Return the [X, Y] coordinate for the center point of the cell that contains the specified text.  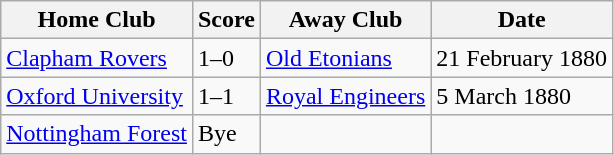
Oxford University [97, 96]
Bye [226, 134]
5 March 1880 [522, 96]
Away Club [345, 20]
1–1 [226, 96]
Score [226, 20]
Nottingham Forest [97, 134]
21 February 1880 [522, 58]
Clapham Rovers [97, 58]
Old Etonians [345, 58]
Home Club [97, 20]
Date [522, 20]
Royal Engineers [345, 96]
1–0 [226, 58]
